From the cell containing the given text, extract its center point as [X, Y] coordinate. 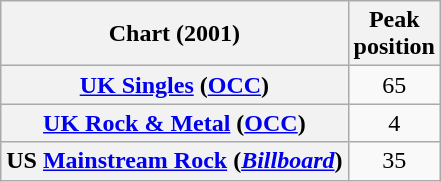
Chart (2001) [174, 34]
65 [394, 85]
4 [394, 123]
35 [394, 161]
UK Singles (OCC) [174, 85]
US Mainstream Rock (Billboard) [174, 161]
UK Rock & Metal (OCC) [174, 123]
Peakposition [394, 34]
